Output the [X, Y] coordinate of the center of the cell containing the given text.  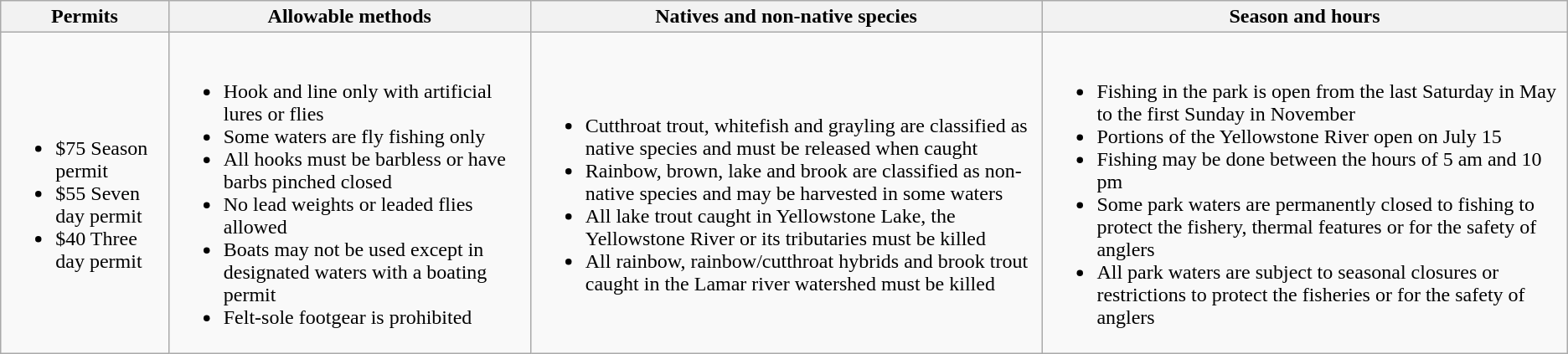
Season and hours [1305, 17]
Allowable methods [349, 17]
$75 Season permit$55 Seven day permit$40 Three day permit [85, 192]
Natives and non-native species [786, 17]
Permits [85, 17]
